For the text-containing cell, return its midpoint in [x, y] coordinate format. 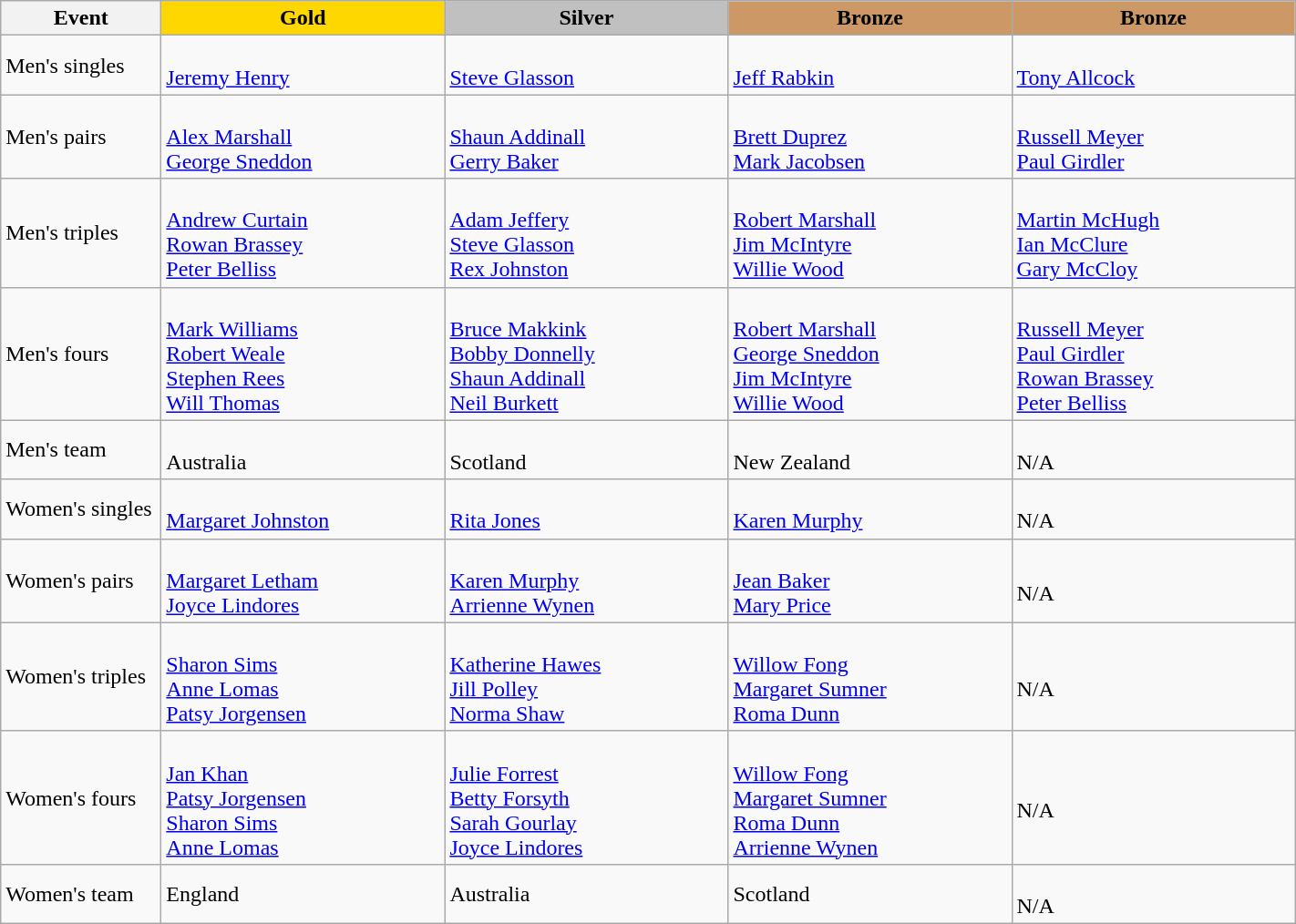
Robert Marshall Jim McIntyre Willie Wood [869, 233]
Men's triples [81, 233]
Karen Murphy [869, 508]
Julie Forrest Betty Forsyth Sarah Gourlay Joyce Lindores [587, 797]
Robert Marshall George Sneddon Jim McIntyre Willie Wood [869, 354]
Sharon Sims Anne Lomas Patsy Jorgensen [303, 676]
Women's fours [81, 797]
Jeff Rabkin [869, 66]
Alex Marshall George Sneddon [303, 137]
Willow Fong Margaret Sumner Roma Dunn Arrienne Wynen [869, 797]
Women's triples [81, 676]
Margaret Letham Joyce Lindores [303, 580]
Jan Khan Patsy Jorgensen Sharon Sims Anne Lomas [303, 797]
Bruce Makkink Bobby Donnelly Shaun Addinall Neil Burkett [587, 354]
Jeremy Henry [303, 66]
Karen Murphy Arrienne Wynen [587, 580]
Silver [587, 18]
England [303, 893]
Men's singles [81, 66]
Katherine Hawes Jill Polley Norma Shaw [587, 676]
Brett Duprez Mark Jacobsen [869, 137]
Rita Jones [587, 508]
Gold [303, 18]
Event [81, 18]
Women's team [81, 893]
Russell Meyer Paul Girdler [1154, 137]
Women's singles [81, 508]
Willow Fong Margaret Sumner Roma Dunn [869, 676]
Steve Glasson [587, 66]
Men's pairs [81, 137]
Mark Williams Robert Weale Stephen Rees Will Thomas [303, 354]
Margaret Johnston [303, 508]
Andrew Curtain Rowan Brassey Peter Belliss [303, 233]
Men's team [81, 450]
Women's pairs [81, 580]
Adam Jeffery Steve Glasson Rex Johnston [587, 233]
Shaun Addinall Gerry Baker [587, 137]
Martin McHugh Ian McClure Gary McCloy [1154, 233]
Jean Baker Mary Price [869, 580]
Tony Allcock [1154, 66]
New Zealand [869, 450]
Russell Meyer Paul Girdler Rowan Brassey Peter Belliss [1154, 354]
Men's fours [81, 354]
